Return [X, Y] of the center of cell containing provided text 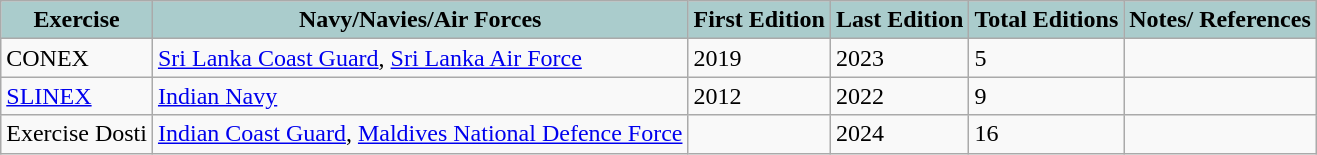
Last Edition [899, 20]
Indian Coast Guard, Maldives National Defence Force [420, 134]
2024 [899, 134]
2012 [759, 96]
Navy/Navies/Air Forces [420, 20]
2022 [899, 96]
CONEX [77, 58]
2019 [759, 58]
2023 [899, 58]
Indian Navy [420, 96]
9 [1046, 96]
First Edition [759, 20]
Exercise Dosti [77, 134]
Exercise [77, 20]
Total Editions [1046, 20]
16 [1046, 134]
Notes/ References [1220, 20]
Sri Lanka Coast Guard, Sri Lanka Air Force [420, 58]
SLINEX [77, 96]
5 [1046, 58]
